Capture the cell that displays the provided text and extract its [X, Y] central coordinate. 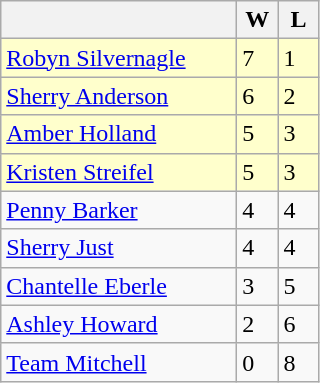
W [258, 20]
8 [298, 362]
Chantelle Eberle [119, 286]
7 [258, 58]
Amber Holland [119, 134]
1 [298, 58]
Penny Barker [119, 210]
Sherry Just [119, 248]
Sherry Anderson [119, 96]
L [298, 20]
Team Mitchell [119, 362]
Kristen Streifel [119, 172]
0 [258, 362]
Ashley Howard [119, 324]
Robyn Silvernagle [119, 58]
